Output the [X, Y] coordinate of the center of the cell containing the given text.  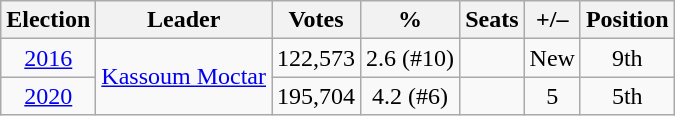
122,573 [316, 58]
% [410, 20]
Leader [184, 20]
195,704 [316, 96]
5 [552, 96]
4.2 (#6) [410, 96]
Kassoum Moctar [184, 77]
Seats [492, 20]
Position [627, 20]
5th [627, 96]
2.6 (#10) [410, 58]
New [552, 58]
Election [48, 20]
9th [627, 58]
Votes [316, 20]
2016 [48, 58]
+/– [552, 20]
2020 [48, 96]
